Return (x, y) of the center of cell containing provided text 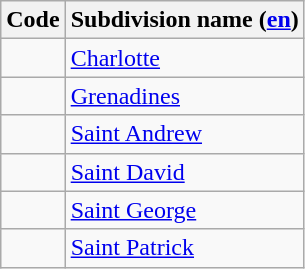
Saint Andrew (184, 134)
Code (33, 20)
Subdivision name (en) (184, 20)
Saint Patrick (184, 248)
Charlotte (184, 58)
Grenadines (184, 96)
Saint George (184, 210)
Saint David (184, 172)
